Determine the [X, Y] coordinate at the center of the cell enclosing the given text.  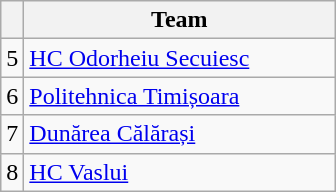
Dunărea Călărași [180, 134]
6 [12, 96]
Politehnica Timișoara [180, 96]
8 [12, 172]
HC Vaslui [180, 172]
HC Odorheiu Secuiesc [180, 58]
Team [180, 20]
5 [12, 58]
7 [12, 134]
